Find where the given text appears and provide that cell's center as [x, y] coordinate. 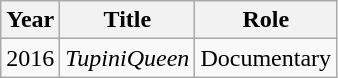
TupiniQueen [128, 58]
Title [128, 20]
2016 [30, 58]
Documentary [266, 58]
Role [266, 20]
Year [30, 20]
